Find where the given text appears and provide that cell's center as (x, y) coordinate. 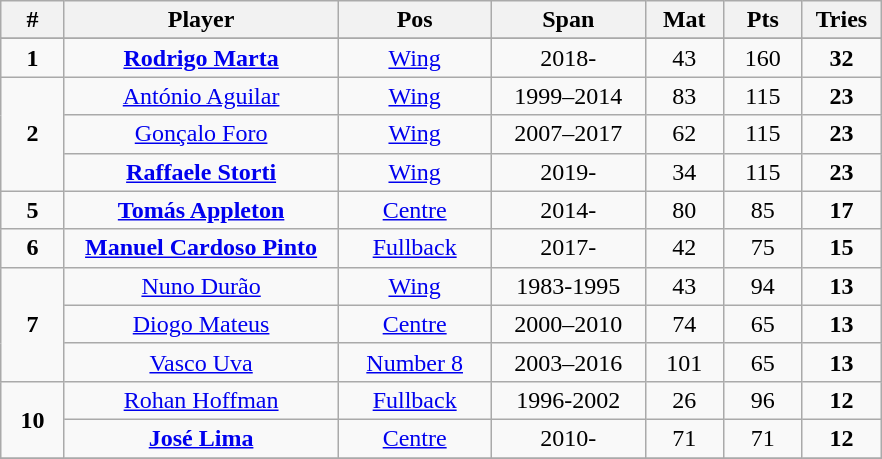
2017- (568, 248)
Raffaele Storti (201, 172)
101 (684, 362)
160 (764, 58)
85 (764, 210)
94 (764, 286)
Rodrigo Marta (201, 58)
2007–2017 (568, 134)
Number 8 (415, 362)
# (33, 20)
Nuno Durão (201, 286)
2019- (568, 172)
2010- (568, 438)
2000–2010 (568, 324)
António Aguilar (201, 96)
Tries (842, 20)
2003–2016 (568, 362)
62 (684, 134)
2 (33, 134)
Mat (684, 20)
Diogo Mateus (201, 324)
Pos (415, 20)
Manuel Cardoso Pinto (201, 248)
7 (33, 324)
5 (33, 210)
Rohan Hoffman (201, 400)
42 (684, 248)
96 (764, 400)
74 (684, 324)
Vasco Uva (201, 362)
17 (842, 210)
1996-2002 (568, 400)
15 (842, 248)
Player (201, 20)
80 (684, 210)
2014- (568, 210)
Gonçalo Foro (201, 134)
83 (684, 96)
34 (684, 172)
75 (764, 248)
6 (33, 248)
Pts (764, 20)
José Lima (201, 438)
32 (842, 58)
2018- (568, 58)
1983-1995 (568, 286)
Span (568, 20)
Tomás Appleton (201, 210)
1999–2014 (568, 96)
1 (33, 58)
10 (33, 419)
26 (684, 400)
